Detect which cell encompasses the target text, then output its (X, Y) center coordinate. 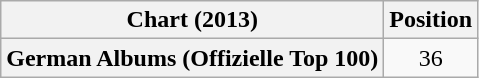
Chart (2013) (192, 20)
German Albums (Offizielle Top 100) (192, 58)
36 (431, 58)
Position (431, 20)
